Locate the cell with the specified text and output its (X, Y) center coordinate. 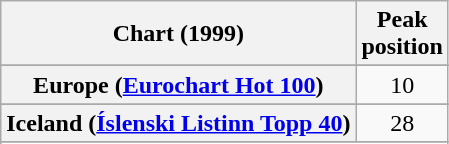
28 (402, 123)
Iceland (Íslenski Listinn Topp 40) (178, 123)
10 (402, 85)
Chart (1999) (178, 34)
Peakposition (402, 34)
Europe (Eurochart Hot 100) (178, 85)
